Extract the [X, Y] coordinate from the center of the cell holding the provided text.  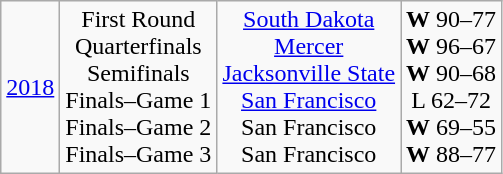
2018 [30, 88]
South DakotaMercerJacksonville StateSan FranciscoSan FranciscoSan Francisco [309, 88]
First RoundQuarterfinalsSemifinalsFinals–Game 1Finals–Game 2Finals–Game 3 [138, 88]
W 90–77W 96–67 W 90–68L 62–72W 69–55W 88–77 [452, 88]
